Determine the [X, Y] coordinate at the center of the cell enclosing the given text.  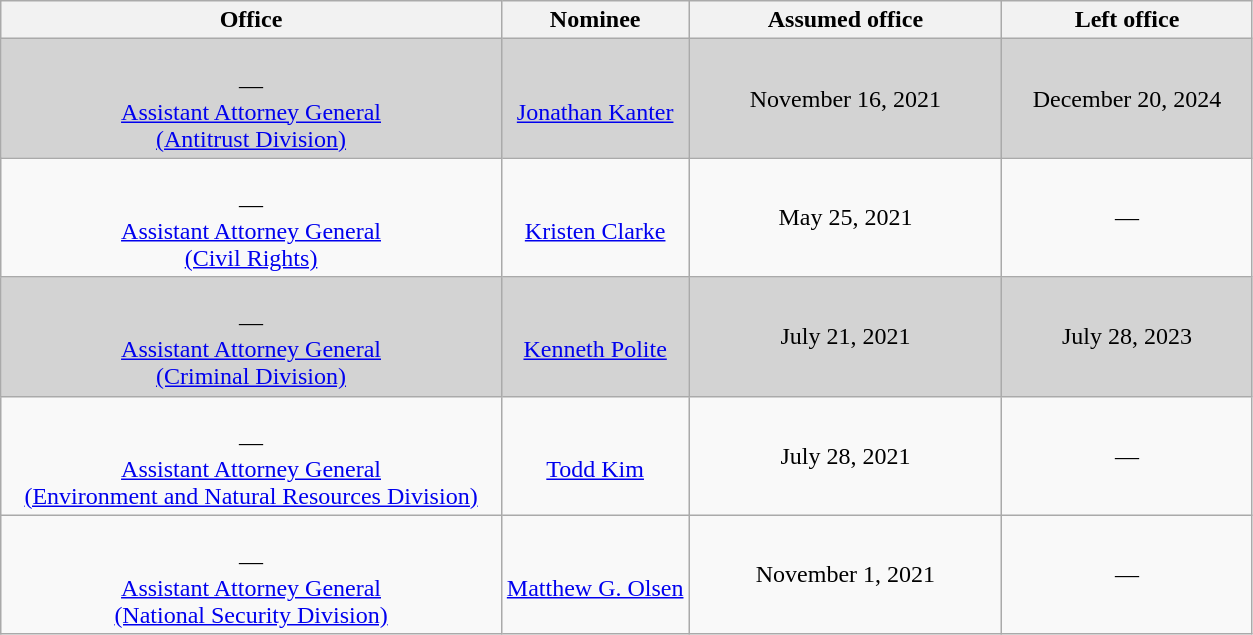
—Assistant Attorney General(Antitrust Division) [252, 98]
July 28, 2021 [846, 456]
Kristen Clarke [595, 218]
—Assistant Attorney General(National Security Division) [252, 574]
Kenneth Polite [595, 336]
—Assistant Attorney General(Environment and Natural Resources Division) [252, 456]
—Assistant Attorney General(Criminal Division) [252, 336]
July 28, 2023 [1127, 336]
Left office [1127, 20]
November 16, 2021 [846, 98]
November 1, 2021 [846, 574]
May 25, 2021 [846, 218]
Nominee [595, 20]
—Assistant Attorney General(Civil Rights) [252, 218]
Jonathan Kanter [595, 98]
Matthew G. Olsen [595, 574]
Todd Kim [595, 456]
Assumed office [846, 20]
December 20, 2024 [1127, 98]
July 21, 2021 [846, 336]
Office [252, 20]
